Find where the given text appears and provide that cell's center as [x, y] coordinate. 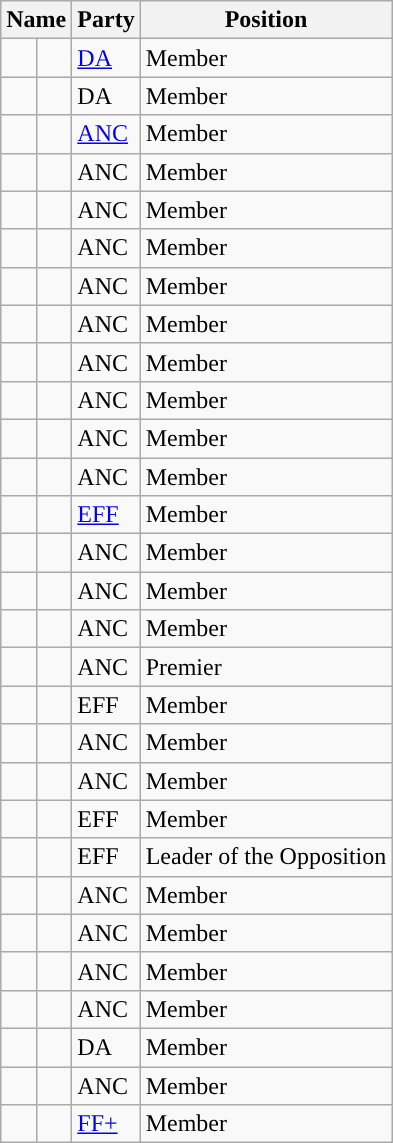
FF+ [106, 1124]
Party [106, 20]
Premier [266, 667]
Name [36, 20]
Leader of the Opposition [266, 857]
Position [266, 20]
